From the cell containing the given text, extract its center point as (x, y) coordinate. 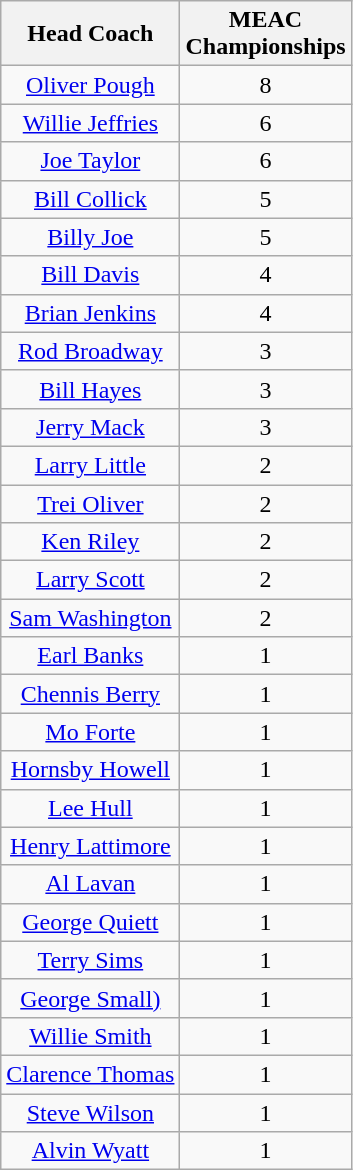
Rod Broadway (90, 351)
Jerry Mack (90, 427)
Larry Scott (90, 580)
Joe Taylor (90, 161)
8 (266, 85)
Trei Oliver (90, 503)
Larry Little (90, 465)
Head Coach (90, 34)
Steve Wilson (90, 1113)
Willie Smith (90, 1036)
Hornsby Howell (90, 770)
George Small) (90, 998)
Henry Lattimore (90, 846)
MEACChampionships (266, 34)
Al Lavan (90, 884)
Bill Davis (90, 275)
Lee Hull (90, 808)
Bill Collick (90, 199)
Brian Jenkins (90, 313)
Ken Riley (90, 542)
Chennis Berry (90, 694)
Earl Banks (90, 656)
Billy Joe (90, 237)
Sam Washington (90, 618)
Alvin Wyatt (90, 1151)
George Quiett (90, 922)
Willie Jeffries (90, 123)
Bill Hayes (90, 389)
Clarence Thomas (90, 1074)
Terry Sims (90, 960)
Mo Forte (90, 732)
Oliver Pough (90, 85)
